Extract the [X, Y] coordinate from the center of the cell holding the provided text.  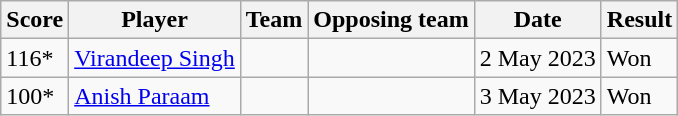
Player [155, 20]
100* [35, 96]
Score [35, 20]
2 May 2023 [538, 58]
Anish Paraam [155, 96]
3 May 2023 [538, 96]
Date [538, 20]
Team [274, 20]
Result [639, 20]
Opposing team [391, 20]
116* [35, 58]
Virandeep Singh [155, 58]
